Pinpoint the cell where the given text exists, returning its (X, Y) midpoint coordinate. 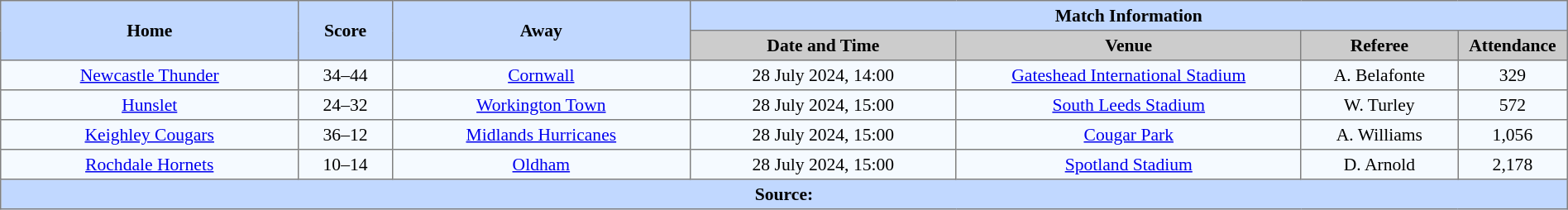
Attendance (1513, 45)
572 (1513, 105)
Home (150, 31)
Workington Town (541, 105)
Away (541, 31)
Spotland Stadium (1128, 165)
Hunslet (150, 105)
D. Arnold (1379, 165)
28 July 2024, 14:00 (823, 75)
Rochdale Hornets (150, 165)
Referee (1379, 45)
Keighley Cougars (150, 135)
Newcastle Thunder (150, 75)
Venue (1128, 45)
10–14 (346, 165)
South Leeds Stadium (1128, 105)
Cornwall (541, 75)
A. Williams (1379, 135)
2,178 (1513, 165)
Gateshead International Stadium (1128, 75)
A. Belafonte (1379, 75)
W. Turley (1379, 105)
Date and Time (823, 45)
329 (1513, 75)
34–44 (346, 75)
24–32 (346, 105)
Source: (784, 194)
36–12 (346, 135)
Oldham (541, 165)
Midlands Hurricanes (541, 135)
1,056 (1513, 135)
Match Information (1128, 16)
Cougar Park (1128, 135)
Score (346, 31)
